Provide the (X, Y) coordinate of the cell's center where the given text is located.  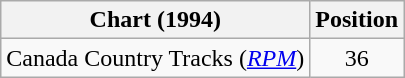
36 (357, 58)
Position (357, 20)
Canada Country Tracks (RPM) (156, 58)
Chart (1994) (156, 20)
